Find where the given text appears and provide that cell's center as (X, Y) coordinate. 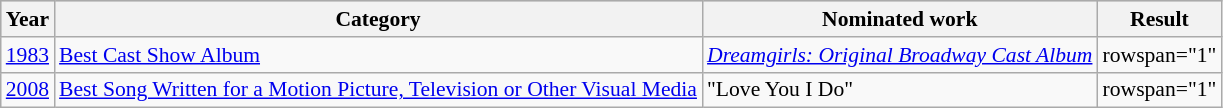
Result (1160, 19)
2008 (28, 90)
Year (28, 19)
Nominated work (900, 19)
1983 (28, 55)
Best Song Written for a Motion Picture, Television or Other Visual Media (378, 90)
Category (378, 19)
"Love You I Do" (900, 90)
Best Cast Show Album (378, 55)
Dreamgirls: Original Broadway Cast Album (900, 55)
